Locate the cell with the specified text and output its [X, Y] center coordinate. 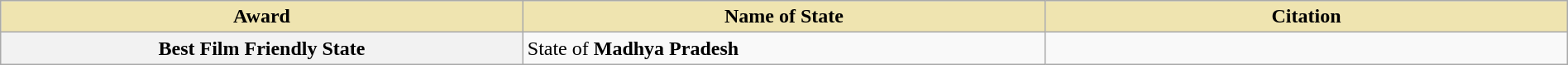
Citation [1307, 17]
Name of State [784, 17]
State of Madhya Pradesh [784, 48]
Best Film Friendly State [262, 48]
Award [262, 17]
